Provide the (X, Y) coordinate of the cell's center where the given text is located.  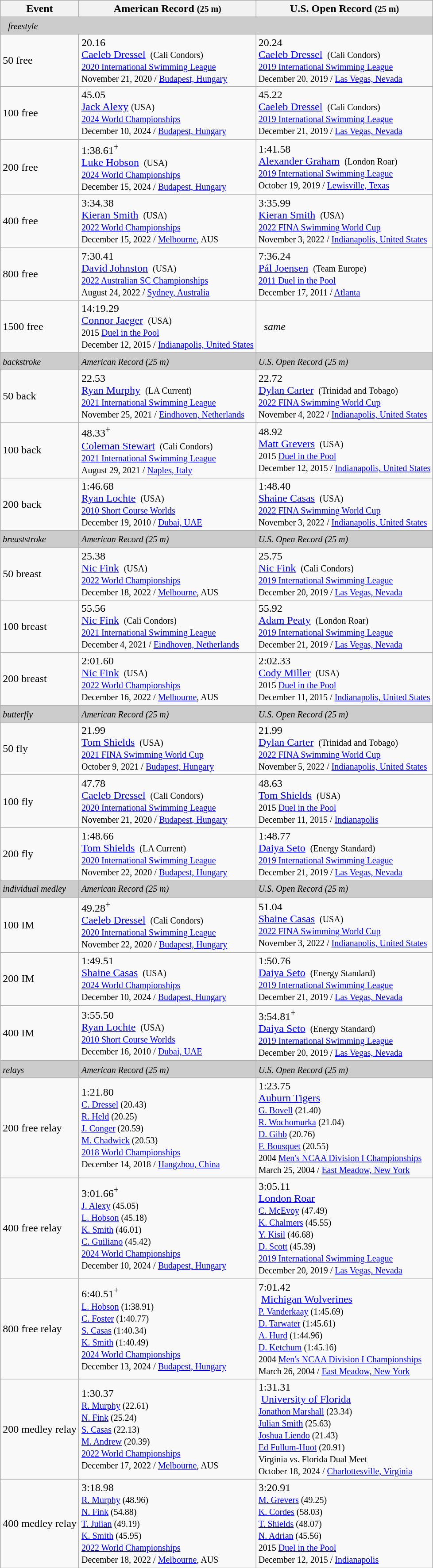
7:30.41 David Johnston (USA) 2022 Australian SC Championships August 24, 2022 / Sydney, Australia (167, 274)
47.78 Caeleb Dressel (Cali Condors) 2020 International Swimming League November 21, 2020 / Budapest, Hungary (167, 801)
100 free (40, 113)
1:38.61+ Luke Hobson (USA) 2024 World Championships December 15, 2024 / Budapest, Hungary (167, 167)
3:18.98 R. Murphy (48.96)N. Fink (54.88)T. Julian (49.19)K. Smith (45.95)2022 World Championships December 18, 2022 / Melbourne, AUS (167, 1524)
7:36.24 Pál Joensen (Team Europe) 2011 Duel in the Pool December 17, 2011 / Atlanta (344, 274)
2:01.60 Nic Fink (USA) 2022 World Championships December 16, 2022 / Melbourne, AUS (167, 679)
1:49.51 Shaine Casas (USA) 2024 World Championships December 10, 2024 / Budapest, Hungary (167, 979)
50 back (40, 396)
1:30.37 R. Murphy (22.61)N. Fink (25.24)S. Casas (22.13)M. Andrew (20.39)2022 World Championships December 17, 2022 / Melbourne, AUS (167, 1429)
3:35.99 Kieran Smith (USA) 2022 FINA Swimming World Cup November 3, 2022 / Indianapolis, United States (344, 221)
14:19.29 Connor Jaeger (USA) 2015 Duel in the Pool December 12, 2015 / Indianapolis, United States (167, 326)
45.22 Caeleb Dressel (Cali Condors) 2019 International Swimming League December 21, 2019 / Las Vegas, Nevada (344, 113)
100 fly (40, 801)
55.92 Adam Peaty (London Roar) 2019 International Swimming League December 21, 2019 / Las Vegas, Nevada (344, 626)
50 free (40, 60)
200 fly (40, 854)
51.04 Shaine Casas (USA) 2022 FINA Swimming World Cup November 3, 2022 / Indianapolis, United States (344, 925)
49.28+ Caeleb Dressel (Cali Condors) 2020 International Swimming League November 22, 2020 / Budapest, Hungary (167, 925)
2:02.33 Cody Miller (USA) 2015 Duel in the Pool December 11, 2015 / Indianapolis, United States (344, 679)
same (344, 326)
1:41.58 Alexander Graham (London Roar) 2019 International Swimming League October 19, 2019 / Lewisville, Texas (344, 167)
3:34.38 Kieran Smith (USA) 2022 World Championships December 15, 2022 / Melbourne, AUS (167, 221)
1:48.66 Tom Shields (LA Current) 2020 International Swimming League November 22, 2020 / Budapest, Hungary (167, 854)
backstroke (40, 361)
48.33+ Coleman Stewart (Cali Condors) 2021 International Swimming League August 29, 2021 / Naples, Italy (167, 450)
20.24 Caeleb Dressel (Cali Condors) 2019 International Swimming League December 20, 2019 / Las Vegas, Nevada (344, 60)
48.63 Tom Shields (USA) 2015 Duel in the Pool December 11, 2015 / Indianapolis (344, 801)
200 IM (40, 979)
3:55.50 Ryan Lochte (USA) 2010 Short Course Worlds December 16, 2010 / Dubai, UAE (167, 1033)
200 free relay (40, 1128)
butterfly (40, 714)
1500 free (40, 326)
22.72 Dylan Carter (Trinidad and Tobago) 2022 FINA Swimming World Cup November 4, 2022 / Indianapolis, United States (344, 396)
200 free (40, 167)
800 free (40, 274)
55.56 Nic Fink (Cali Condors) 2021 International Swimming League December 4, 2021 / Eindhoven, Netherlands (167, 626)
45.05 Jack Alexy (USA) 2024 World Championships December 10, 2024 / Budapest, Hungary (167, 113)
200 back (40, 504)
400 medley relay (40, 1524)
breaststroke (40, 539)
21.99 Tom Shields (USA) 2021 FINA Swimming World Cup October 9, 2021 / Budapest, Hungary (167, 748)
relays (40, 1069)
22.53 Ryan Murphy (LA Current) 2021 International Swimming League November 25, 2021 / Eindhoven, Netherlands (167, 396)
1:48.40 Shaine Casas (USA) 2022 FINA Swimming World Cup November 3, 2022 / Indianapolis, United States (344, 504)
100 back (40, 450)
6:40.51+ L. Hobson (1:38.91)C. Foster (1:40.77)S. Casas (1:40.34)K. Smith (1:40.49) 2024 World Championships December 13, 2024 / Budapest, Hungary (167, 1329)
400 free (40, 221)
50 fly (40, 748)
1:21.80 C. Dressel (20.43)R. Held (20.25)J. Conger (20.59)M. Chadwick (20.53) 2018 World Championships December 14, 2018 / Hangzhou, China (167, 1128)
individual medley (40, 889)
48.92 Matt Grevers (USA) 2015 Duel in the Pool December 12, 2015 / Indianapolis, United States (344, 450)
3:54.81+ Daiya Seto (Energy Standard) 2019 International Swimming League December 20, 2019 / Las Vegas, Nevada (344, 1033)
400 free relay (40, 1228)
20.16 Caeleb Dressel (Cali Condors) 2020 International Swimming League November 21, 2020 / Budapest, Hungary (167, 60)
200 medley relay (40, 1429)
50 breast (40, 574)
1:46.68 Ryan Lochte (USA) 2010 Short Course Worlds December 19, 2010 / Dubai, UAE (167, 504)
200 breast (40, 679)
100 IM (40, 925)
25.75 Nic Fink (Cali Condors) 2019 International Swimming League December 20, 2019 / Las Vegas, Nevada (344, 574)
3:20.91 M. Grevers (49.25)K. Cordes (58.03)T. Shields (48.07)N. Adrian (45.56) 2015 Duel in the Pool December 12, 2015 / Indianapolis (344, 1524)
800 free relay (40, 1329)
Event (40, 9)
1:48.77 Daiya Seto (Energy Standard) 2019 International Swimming League December 21, 2019 / Las Vegas, Nevada (344, 854)
25.38 Nic Fink (USA) 2022 World Championships December 18, 2022 / Melbourne, AUS (167, 574)
400 IM (40, 1033)
100 breast (40, 626)
3:01.66+ J. Alexy (45.05)L. Hobson (45.18)K. Smith (46.01)C. Guiliano (45.42) 2024 World Championships December 10, 2024 / Budapest, Hungary (167, 1228)
1:50.76 Daiya Seto (Energy Standard) 2019 International Swimming League December 21, 2019 / Las Vegas, Nevada (344, 979)
freestyle (217, 26)
21.99 Dylan Carter (Trinidad and Tobago) 2022 FINA Swimming World Cup November 5, 2022 / Indianapolis, United States (344, 748)
